Capture the cell that displays the provided text and extract its (x, y) central coordinate. 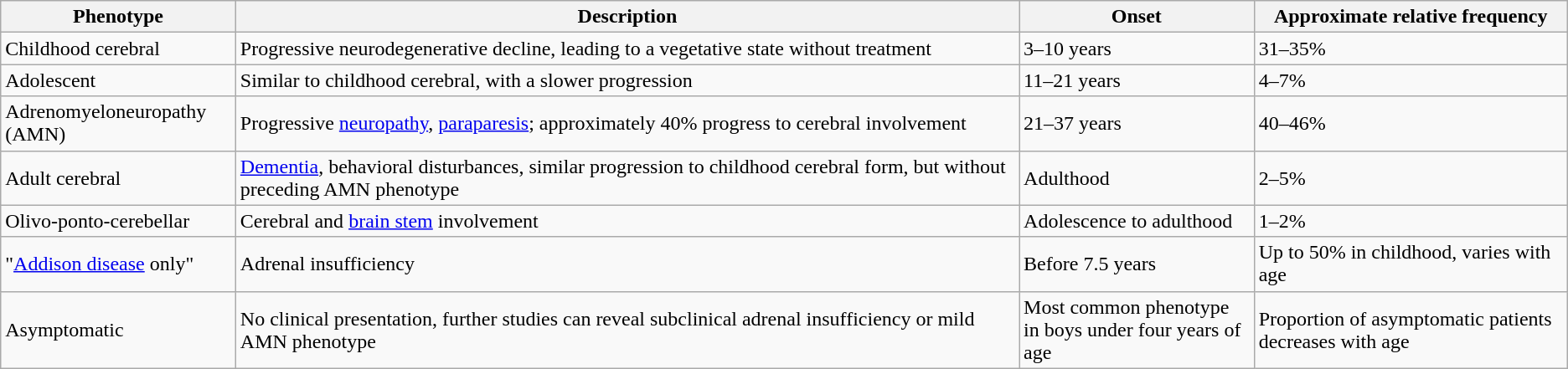
Onset (1137, 17)
Olivo-ponto-cerebellar (119, 221)
11–21 years (1137, 80)
1–2% (1411, 221)
Approximate relative frequency (1411, 17)
Most common phenotype in boys under four years of age (1137, 330)
Up to 50% in childhood, varies with age (1411, 264)
Progressive neuropathy, paraparesis; approximately 40% progress to cerebral involvement (627, 124)
Adolescent (119, 80)
Adulthood (1137, 177)
Childhood cerebral (119, 49)
No clinical presentation, further studies can reveal subclinical adrenal insufficiency or mild AMN phenotype (627, 330)
Progressive neurodegenerative decline, leading to a vegetative state without treatment (627, 49)
40–46% (1411, 124)
21–37 years (1137, 124)
3–10 years (1137, 49)
Asymptomatic (119, 330)
31–35% (1411, 49)
Phenotype (119, 17)
Adolescence to adulthood (1137, 221)
Description (627, 17)
Adrenomyeloneuropathy (AMN) (119, 124)
Dementia, behavioral disturbances, similar progression to childhood cerebral form, but without preceding AMN phenotype (627, 177)
Before 7.5 years (1137, 264)
Similar to childhood cerebral, with a slower progression (627, 80)
Cerebral and brain stem involvement (627, 221)
Adrenal insufficiency (627, 264)
Proportion of asymptomatic patients decreases with age (1411, 330)
"Addison disease only" (119, 264)
Adult cerebral (119, 177)
2–5% (1411, 177)
4–7% (1411, 80)
